Pinpoint the cell where the given text exists, returning its [x, y] midpoint coordinate. 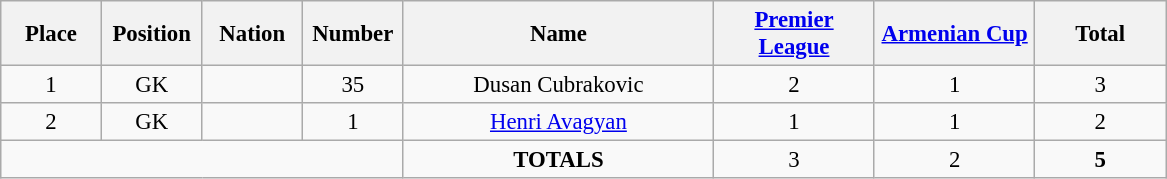
Place [52, 34]
Number [354, 34]
35 [354, 85]
Henri Avagyan [558, 122]
Total [1100, 34]
Armenian Cup [954, 34]
Nation [252, 34]
Premier League [794, 34]
Dusan Cubrakovic [558, 85]
Name [558, 34]
TOTALS [558, 160]
Position [152, 34]
5 [1100, 160]
